Pinpoint the cell where the given text exists, returning its (x, y) midpoint coordinate. 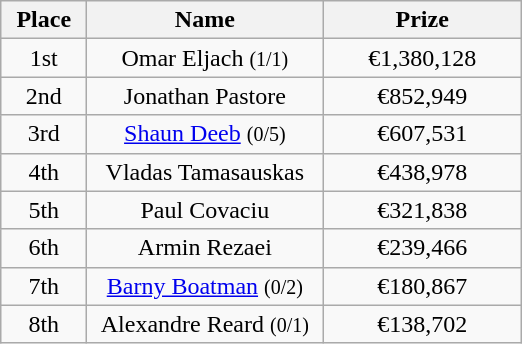
€138,702 (422, 324)
3rd (44, 134)
€438,978 (422, 172)
Paul Covaciu (205, 210)
1st (44, 58)
Vladas Tamasauskas (205, 172)
Barny Boatman (0/2) (205, 286)
€239,466 (422, 248)
Omar Eljach (1/1) (205, 58)
Alexandre Reard (0/1) (205, 324)
7th (44, 286)
Name (205, 20)
Place (44, 20)
Shaun Deeb (0/5) (205, 134)
Jonathan Pastore (205, 96)
4th (44, 172)
6th (44, 248)
8th (44, 324)
€1,380,128 (422, 58)
€321,838 (422, 210)
5th (44, 210)
€852,949 (422, 96)
€180,867 (422, 286)
2nd (44, 96)
Armin Rezaei (205, 248)
Prize (422, 20)
€607,531 (422, 134)
